Provide the [x, y] coordinate of the cell's center where the given text is located.  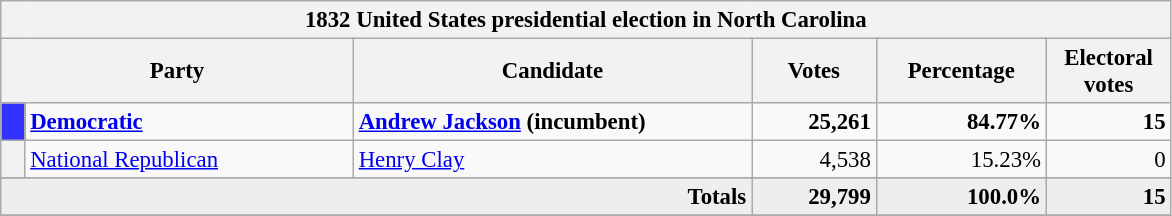
Totals [376, 197]
25,261 [814, 122]
Percentage [961, 72]
Electoral votes [1108, 72]
Democratic [189, 122]
Henry Clay [552, 160]
1832 United States presidential election in North Carolina [586, 20]
Candidate [552, 72]
15.23% [961, 160]
Andrew Jackson (incumbent) [552, 122]
29,799 [814, 197]
4,538 [814, 160]
Party [178, 72]
0 [1108, 160]
100.0% [961, 197]
Votes [814, 72]
National Republican [189, 160]
84.77% [961, 122]
